Return [X, Y] of the center of cell containing provided text 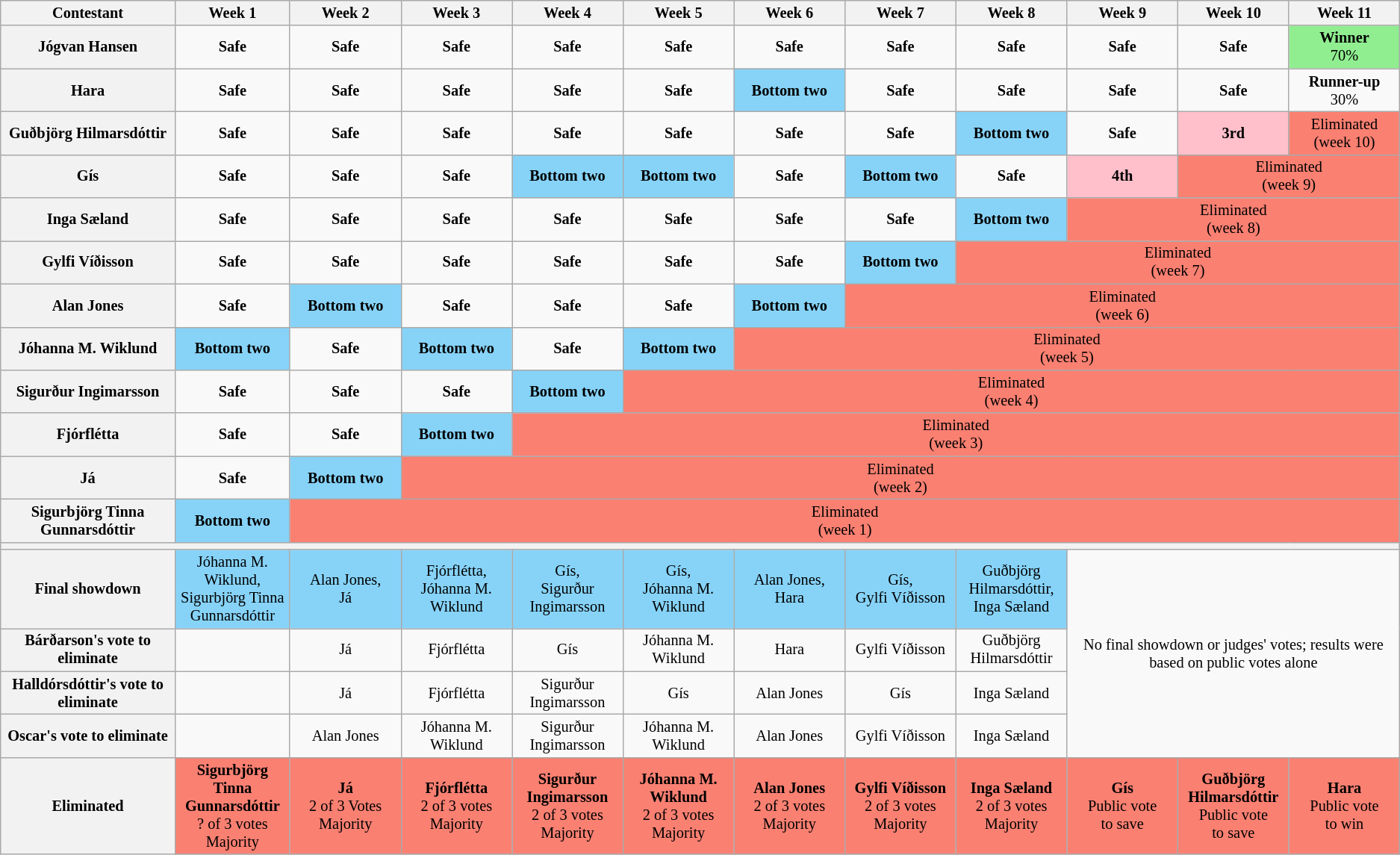
Gís,Gylfi Víðisson [900, 589]
Sigurbjörg Tinna Gunnarsdóttir [88, 520]
Week 3 [457, 13]
Já2 of 3 VotesMajority [345, 806]
Eliminated(week 6) [1123, 305]
Week 7 [900, 13]
Eliminated(week 8) [1233, 220]
Week 11 [1344, 13]
Contestant [88, 13]
Final showdown [88, 589]
No final showdown or judges' votes; results were based on public votes alone [1233, 654]
Guðbjörg HilmarsdóttirPublic voteto save [1233, 806]
Guðbjörg Hilmarsdóttir,Inga Sæland [1011, 589]
Winner70% [1344, 47]
3rd [1233, 133]
Week 2 [345, 13]
Week 4 [567, 13]
Jóhanna M. Wiklund,Sigurbjörg Tinna Gunnarsdóttir [232, 589]
Eliminated(week 3) [956, 435]
Fjórflétta2 of 3 votesMajority [457, 806]
Eliminated(week 1) [844, 520]
HaraPublic voteto win [1344, 806]
Eliminated(week 9) [1289, 176]
Week 1 [232, 13]
Eliminated(week 7) [1178, 262]
GísPublic voteto save [1123, 806]
Runner-up30% [1344, 90]
Eliminated(week 10) [1344, 133]
Eliminated(week 5) [1067, 349]
4th [1123, 176]
Alan Jones,Já [345, 589]
Week 5 [678, 13]
Halldórsdóttir's vote to eliminate [88, 693]
Bárðarson's vote to eliminate [88, 650]
Eliminated [88, 806]
Fjórflétta,Jóhanna M. Wiklund [457, 589]
Week 6 [790, 13]
Inga Sæland2 of 3 votesMajority [1011, 806]
Week 9 [1123, 13]
Jóhanna M. Wiklund2 of 3 votesMajority [678, 806]
Gís,Sigurður Ingimarsson [567, 589]
Eliminated(week 2) [900, 478]
Sigurður Ingimarsson2 of 3 votesMajority [567, 806]
Week 8 [1011, 13]
Oscar's vote to eliminate [88, 736]
Alan Jones2 of 3 votesMajority [790, 806]
Eliminated(week 4) [1011, 391]
Gylfi Víðisson2 of 3 votesMajority [900, 806]
Jógvan Hansen [88, 47]
Gís,Jóhanna M. Wiklund [678, 589]
Sigurbjörg Tinna Gunnarsdóttir? of 3 votesMajority [232, 806]
Week 10 [1233, 13]
Alan Jones,Hara [790, 589]
